Determine the (X, Y) coordinate at the center of the cell enclosing the given text.  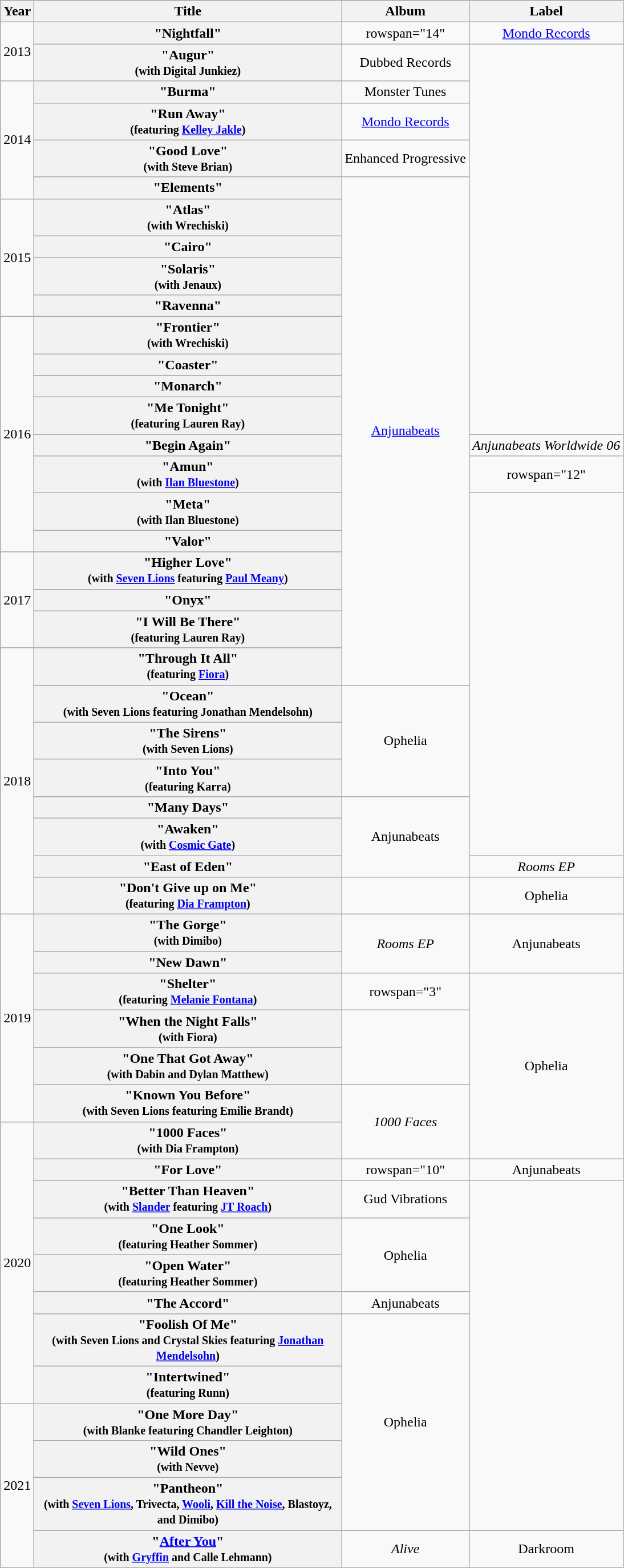
"Ocean"(with Seven Lions featuring Jonathan Mendelsohn) (188, 703)
"Valor" (188, 541)
Anjunabeats Worldwide 06 (546, 445)
rowspan="10" (406, 1170)
"One More Day" (with Blanke featuring Chandler Leighton) (188, 1421)
"Nightfall" (188, 33)
2013 (17, 51)
Title (188, 11)
"Awaken"(with Cosmic Gate) (188, 837)
1000 Faces (406, 1122)
"Onyx" (188, 600)
"The Sirens"(with Seven Lions) (188, 741)
2017 (17, 600)
"When the Night Falls" (with Fiora) (188, 1029)
"Meta"(with Ilan Bluestone) (188, 511)
rowspan="3" (406, 992)
"Good Love"(with Steve Brian) (188, 159)
rowspan="12" (546, 475)
2019 (17, 1018)
2016 (17, 434)
"Atlas"(with Wrechiski) (188, 217)
"Foolish Of Me" (with Seven Lions and Crystal Skies featuring Jonathan Mendelsohn) (188, 1340)
"Known You Before" (with Seven Lions featuring Emilie Brandt) (188, 1103)
"East of Eden" (188, 866)
2015 (17, 257)
"The Gorge"(with Dimibo) (188, 933)
"Don't Give up on Me"(featuring Dia Frampton) (188, 896)
Label (546, 11)
"Pantheon" (with Seven Lions, Trivecta, Wooli, Kill the Noise, Blastoyz, and Dimibo) (188, 1504)
"Burma" (188, 92)
"New Dawn" (188, 962)
"Coaster" (188, 365)
"Monarch" (188, 386)
"1000 Faces" (with Dia Frampton) (188, 1140)
2021 (17, 1485)
"Open Water" (featuring Heather Sommer) (188, 1273)
"Into You"(featuring Karra) (188, 777)
"Elements" (188, 188)
"Many Days" (188, 807)
"The Accord" (188, 1303)
Alive (406, 1549)
"Cairo" (188, 247)
"One That Got Away" (with Dabin and Dylan Matthew) (188, 1066)
"Higher Love"(with Seven Lions featuring Paul Meany) (188, 571)
"For Love" (188, 1170)
"After You"(with Gryffin and Calle Lehmann) (188, 1549)
"Ravenna" (188, 305)
"Me Tonight"(featuring Lauren Ray) (188, 416)
"Through It All"(featuring Fiora) (188, 667)
Monster Tunes (406, 92)
"Better Than Heaven" (with Slander featuring JT Roach) (188, 1199)
"I Will Be There"(featuring Lauren Ray) (188, 629)
"One Look" (featuring Heather Sommer) (188, 1236)
Dubbed Records (406, 63)
2014 (17, 140)
"Wild Ones" (with Nevve) (188, 1459)
"Intertwined" (featuring Runn) (188, 1385)
rowspan="14" (406, 33)
"Frontier"(with Wrechiski) (188, 334)
2018 (17, 781)
Album (406, 11)
"Amun"(with Ilan Bluestone) (188, 475)
"Solaris"(with Jenaux) (188, 276)
"Augur"(with Digital Junkiez) (188, 63)
"Begin Again" (188, 445)
2020 (17, 1263)
"Run Away"(featuring Kelley Jakle) (188, 121)
Darkroom (546, 1549)
Enhanced Progressive (406, 159)
"Shelter" (featuring Melanie Fontana) (188, 992)
Year (17, 11)
Gud Vibrations (406, 1199)
